Pinpoint the cell where the given text exists, returning its [x, y] midpoint coordinate. 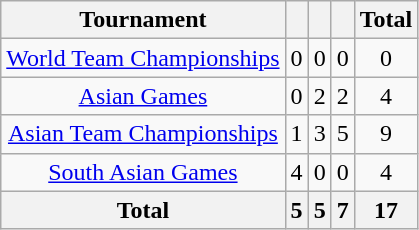
Asian Team Championships [143, 134]
Tournament [143, 20]
3 [320, 134]
7 [342, 210]
9 [386, 134]
South Asian Games [143, 172]
1 [296, 134]
Asian Games [143, 96]
World Team Championships [143, 58]
17 [386, 210]
